Capture the cell that displays the provided text and extract its (X, Y) central coordinate. 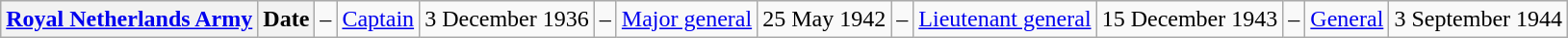
Lieutenant general (1005, 19)
General (1348, 19)
25 May 1942 (824, 19)
3 December 1936 (507, 19)
Royal Netherlands Army (129, 19)
Major general (686, 19)
Date (287, 19)
15 December 1943 (1190, 19)
Captain (378, 19)
3 September 1944 (1478, 19)
